Extract the [X, Y] coordinate from the center of the cell holding the provided text.  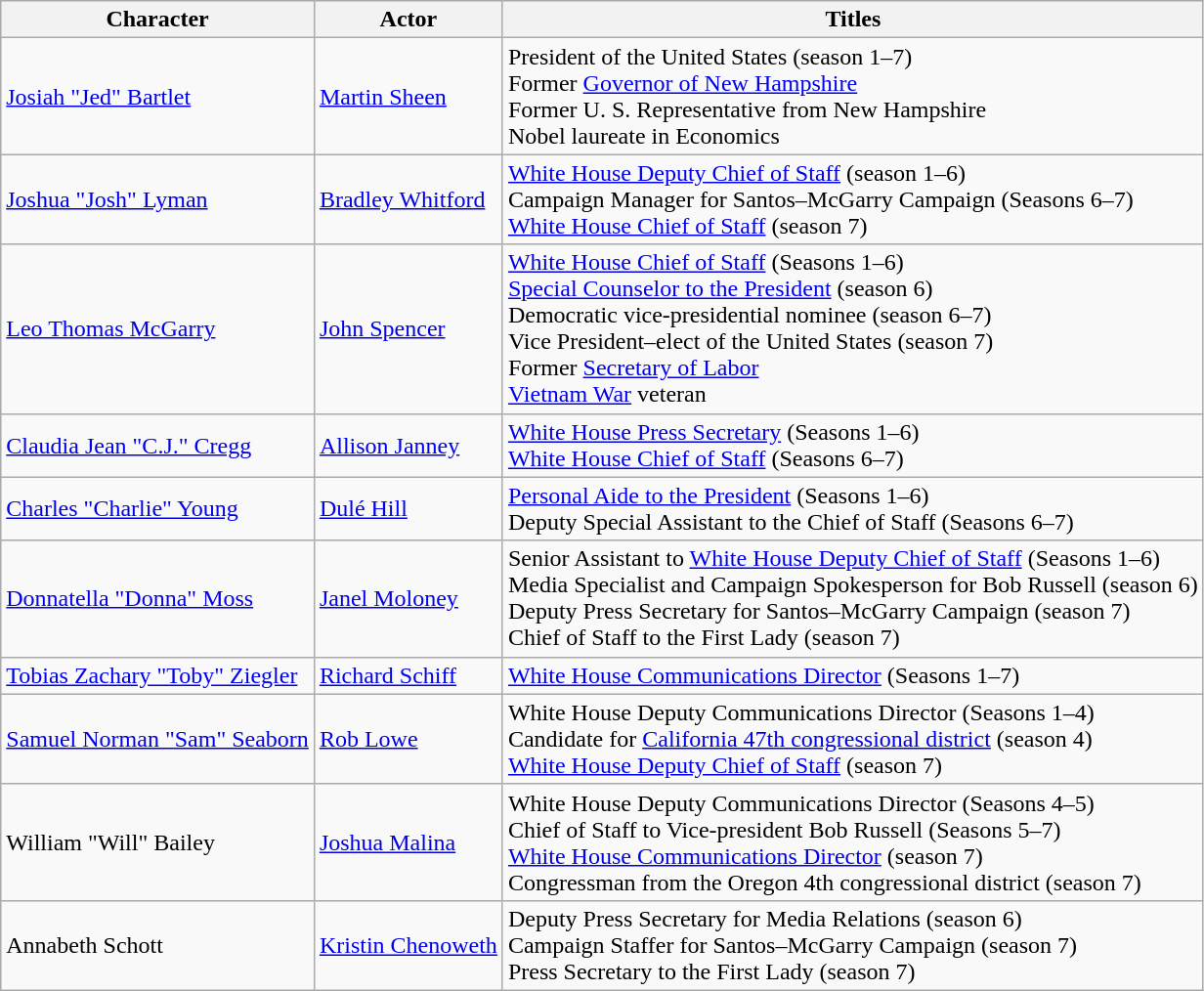
Donnatella "Donna" Moss [158, 598]
Martin Sheen [408, 96]
White House Communications Director (Seasons 1–7) [852, 675]
Allison Janney [408, 446]
William "Will" Bailey [158, 842]
Josiah "Jed" Bartlet [158, 96]
White House Deputy Chief of Staff (season 1–6)Campaign Manager for Santos–McGarry Campaign (Seasons 6–7)White House Chief of Staff (season 7) [852, 199]
Tobias Zachary "Toby" Ziegler [158, 675]
Rob Lowe [408, 739]
Personal Aide to the President (Seasons 1–6)Deputy Special Assistant to the Chief of Staff (Seasons 6–7) [852, 508]
President of the United States (season 1–7)Former Governor of New HampshireFormer U. S. Representative from New HampshireNobel laureate in Economics [852, 96]
Actor [408, 20]
White House Press Secretary (Seasons 1–6)White House Chief of Staff (Seasons 6–7) [852, 446]
Dulé Hill [408, 508]
Titles [852, 20]
Samuel Norman "Sam" Seaborn [158, 739]
Joshua Malina [408, 842]
Leo Thomas McGarry [158, 328]
Kristin Chenoweth [408, 945]
Joshua "Josh" Lyman [158, 199]
Character [158, 20]
John Spencer [408, 328]
Richard Schiff [408, 675]
Annabeth Schott [158, 945]
Charles "Charlie" Young [158, 508]
Bradley Whitford [408, 199]
Janel Moloney [408, 598]
Claudia Jean "C.J." Cregg [158, 446]
